Return [X, Y] of the center of cell containing provided text 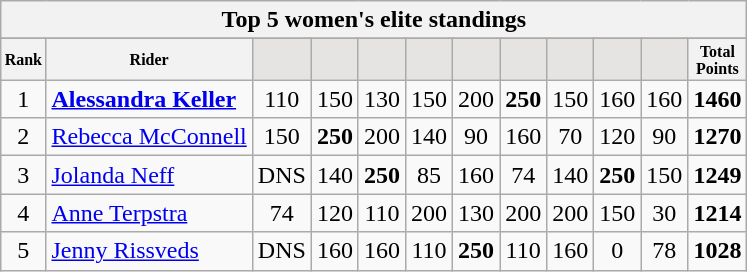
Jenny Rissveds [149, 251]
78 [664, 251]
Anne Terpstra [149, 213]
30 [664, 213]
Jolanda Neff [149, 175]
5 [24, 251]
TotalPoints [718, 60]
85 [428, 175]
1 [24, 99]
1249 [718, 175]
Rank [24, 60]
Rebecca McConnell [149, 137]
1028 [718, 251]
3 [24, 175]
4 [24, 213]
1214 [718, 213]
Top 5 women's elite standings [374, 20]
2 [24, 137]
Rider [149, 60]
0 [618, 251]
1270 [718, 137]
1460 [718, 99]
70 [570, 137]
Alessandra Keller [149, 99]
